For the text-containing cell, return its midpoint in (X, Y) coordinate format. 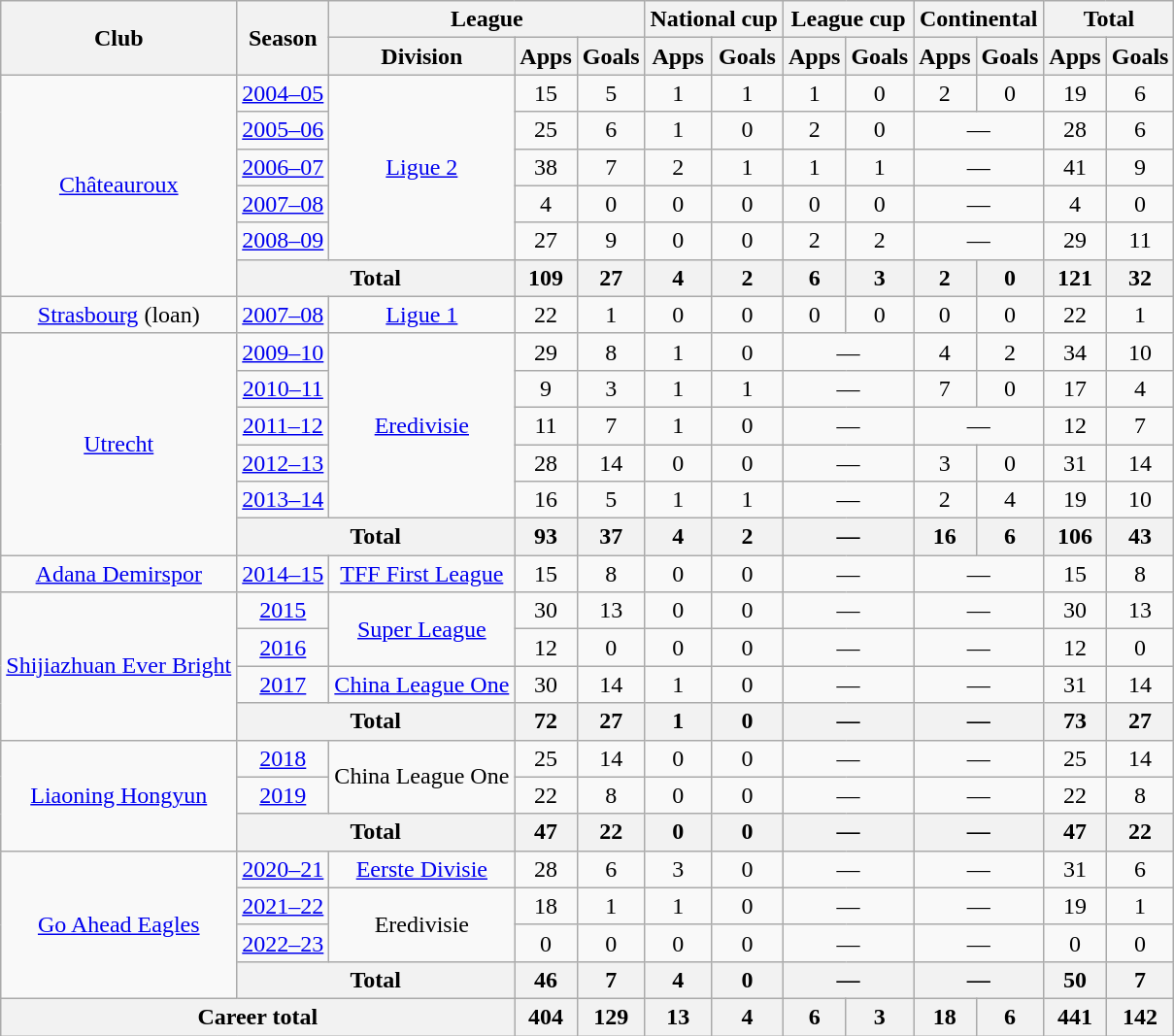
93 (546, 537)
43 (1140, 537)
Season (284, 38)
2011–12 (284, 425)
Shijiazhuan Ever Bright (118, 666)
Continental (979, 19)
441 (1075, 1017)
72 (546, 721)
2014–15 (284, 574)
2017 (284, 685)
Club (118, 38)
National cup (714, 19)
2009–10 (284, 351)
Go Ahead Eagles (118, 924)
34 (1075, 351)
121 (1075, 278)
Career total (258, 1017)
Strasbourg (loan) (118, 315)
Châteauroux (118, 185)
2021–22 (284, 906)
2018 (284, 758)
2015 (284, 611)
2020–21 (284, 869)
League cup (848, 19)
2019 (284, 795)
41 (1075, 167)
37 (611, 537)
Utrecht (118, 444)
2013–14 (284, 500)
Liaoning Hongyun (118, 795)
Division (421, 56)
Super League (421, 629)
109 (546, 278)
2012–13 (284, 463)
129 (611, 1017)
Adana Demirspor (118, 574)
142 (1140, 1017)
Eerste Divisie (421, 869)
32 (1140, 278)
38 (546, 167)
Ligue 1 (421, 315)
League (487, 19)
46 (546, 980)
73 (1075, 721)
50 (1075, 980)
404 (546, 1017)
106 (1075, 537)
17 (1075, 388)
2004–05 (284, 93)
Ligue 2 (421, 167)
2022–23 (284, 943)
2005–06 (284, 130)
2008–09 (284, 241)
2010–11 (284, 388)
2006–07 (284, 167)
TFF First League (421, 574)
2016 (284, 648)
